Extract the [X, Y] coordinate from the center of the cell holding the provided text.  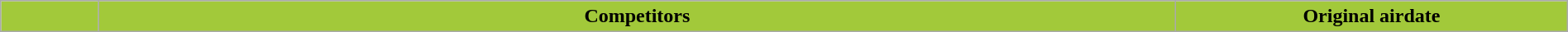
Original airdate [1372, 16]
Competitors [637, 16]
